Extract the [X, Y] coordinate from the center of the cell holding the provided text.  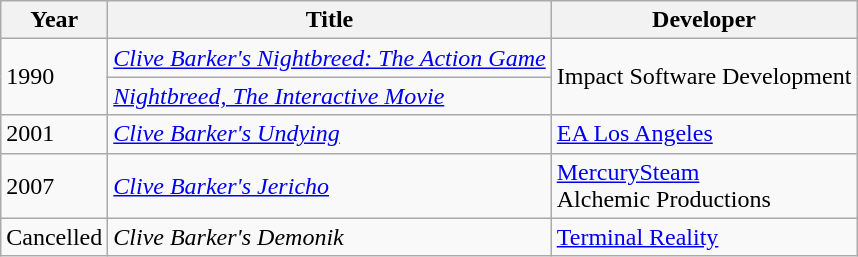
Developer [704, 20]
2007 [54, 186]
MercurySteamAlchemic Productions [704, 186]
Clive Barker's Demonik [330, 237]
Impact Software Development [704, 77]
2001 [54, 134]
Year [54, 20]
Terminal Reality [704, 237]
EA Los Angeles [704, 134]
Clive Barker's Nightbreed: The Action Game [330, 58]
Nightbreed, The Interactive Movie [330, 96]
Title [330, 20]
Clive Barker's Undying [330, 134]
1990 [54, 77]
Clive Barker's Jericho [330, 186]
Cancelled [54, 237]
